Find where the given text appears and provide that cell's center as [x, y] coordinate. 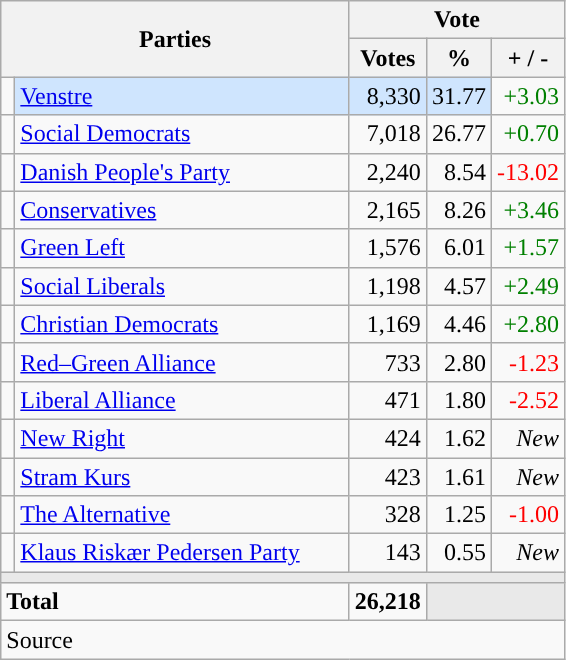
+3.03 [528, 96]
Vote [456, 20]
1,576 [388, 248]
+0.70 [528, 134]
31.77 [458, 96]
The Alternative [182, 515]
143 [388, 553]
26.77 [458, 134]
1,198 [388, 286]
Red–Green Alliance [182, 362]
Parties [176, 39]
-2.52 [528, 400]
+ / - [528, 58]
New Right [182, 438]
Total [176, 602]
+2.49 [528, 286]
471 [388, 400]
Green Left [182, 248]
2,165 [388, 210]
Conservatives [182, 210]
1.61 [458, 477]
1,169 [388, 324]
Stram Kurs [182, 477]
8.26 [458, 210]
424 [388, 438]
4.46 [458, 324]
-1.23 [528, 362]
1.80 [458, 400]
-1.00 [528, 515]
423 [388, 477]
% [458, 58]
1.62 [458, 438]
8.54 [458, 172]
2,240 [388, 172]
-13.02 [528, 172]
Social Democrats [182, 134]
2.80 [458, 362]
+2.80 [528, 324]
Social Liberals [182, 286]
Klaus Riskær Pedersen Party [182, 553]
+3.46 [528, 210]
Votes [388, 58]
26,218 [388, 602]
6.01 [458, 248]
Source [283, 640]
7,018 [388, 134]
Liberal Alliance [182, 400]
1.25 [458, 515]
4.57 [458, 286]
733 [388, 362]
Venstre [182, 96]
+1.57 [528, 248]
Christian Democrats [182, 324]
0.55 [458, 553]
Danish People's Party [182, 172]
328 [388, 515]
8,330 [388, 96]
